Scan for the cell matching the given text and deliver its [X, Y] coordinate at center. 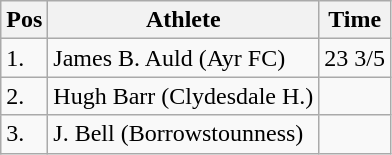
1. [24, 58]
Athlete [184, 20]
2. [24, 96]
J. Bell (Borrowstounness) [184, 134]
Hugh Barr (Clydesdale H.) [184, 96]
James B. Auld (Ayr FC) [184, 58]
Time [355, 20]
Pos [24, 20]
3. [24, 134]
23 3/5 [355, 58]
